Search for the cell housing the specified text and yield its (x, y) center coordinate. 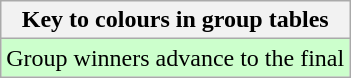
Key to colours in group tables (176, 20)
Group winners advance to the final (176, 58)
